From the cell containing the given text, extract its center point as (x, y) coordinate. 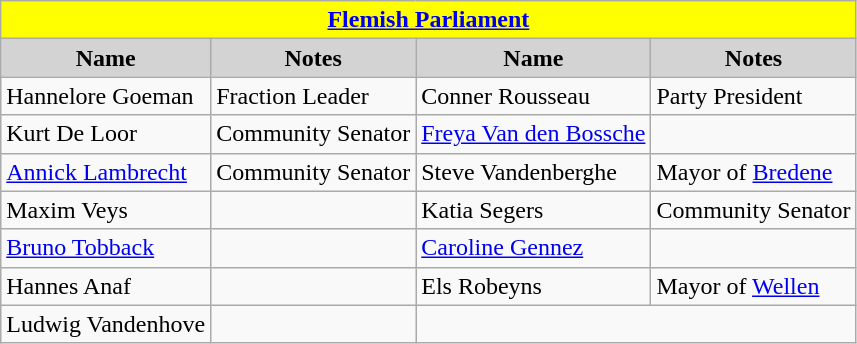
Party President (754, 96)
Hannes Anaf (106, 286)
Freya Van den Bossche (534, 134)
Flemish Parliament (428, 20)
Steve Vandenberghe (534, 172)
Ludwig Vandenhove (106, 324)
Conner Rousseau (534, 96)
Kurt De Loor (106, 134)
Mayor of Wellen (754, 286)
Hannelore Goeman (106, 96)
Els Robeyns (534, 286)
Mayor of Bredene (754, 172)
Bruno Tobback (106, 248)
Katia Segers (534, 210)
Fraction Leader (314, 96)
Caroline Gennez (534, 248)
Maxim Veys (106, 210)
Annick Lambrecht (106, 172)
